Detect which cell encompasses the target text, then output its (x, y) center coordinate. 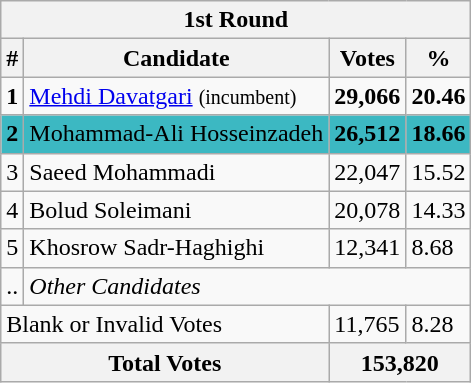
1 (12, 96)
Saeed Mohammadi (176, 172)
Candidate (176, 58)
.. (12, 286)
2 (12, 134)
14.33 (438, 210)
5 (12, 248)
% (438, 58)
Mehdi Davatgari (incumbent) (176, 96)
Votes (368, 58)
Bolud Soleimani (176, 210)
Other Candidates (248, 286)
Blank or Invalid Votes (165, 324)
26,512 (368, 134)
8.68 (438, 248)
Mohammad-Ali Hosseinzadeh (176, 134)
1st Round (236, 20)
3 (12, 172)
20.46 (438, 96)
20,078 (368, 210)
15.52 (438, 172)
153,820 (400, 362)
8.28 (438, 324)
22,047 (368, 172)
12,341 (368, 248)
4 (12, 210)
Total Votes (165, 362)
Khosrow Sadr-Haghighi (176, 248)
29,066 (368, 96)
11,765 (368, 324)
# (12, 58)
18.66 (438, 134)
